Search for the cell housing the specified text and yield its [X, Y] center coordinate. 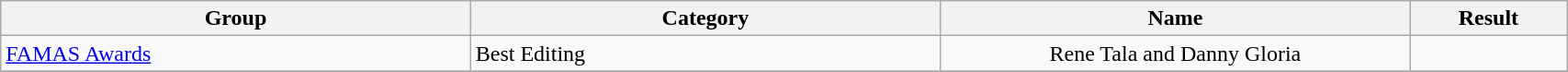
Name [1176, 18]
Result [1488, 18]
Rene Tala and Danny Gloria [1176, 54]
Group [235, 18]
Best Editing [705, 54]
Category [705, 18]
FAMAS Awards [235, 54]
